Determine the (x, y) coordinate at the center of the cell enclosing the given text.  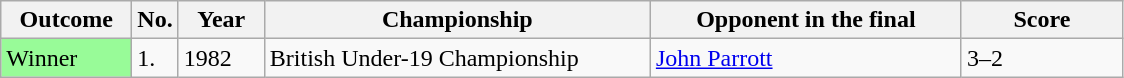
3–2 (1042, 58)
1982 (221, 58)
Score (1042, 20)
Championship (457, 20)
1. (155, 58)
No. (155, 20)
British Under-19 Championship (457, 58)
John Parrott (806, 58)
Opponent in the final (806, 20)
Outcome (66, 20)
Winner (66, 58)
Year (221, 20)
